Capture the cell that displays the provided text and extract its (X, Y) central coordinate. 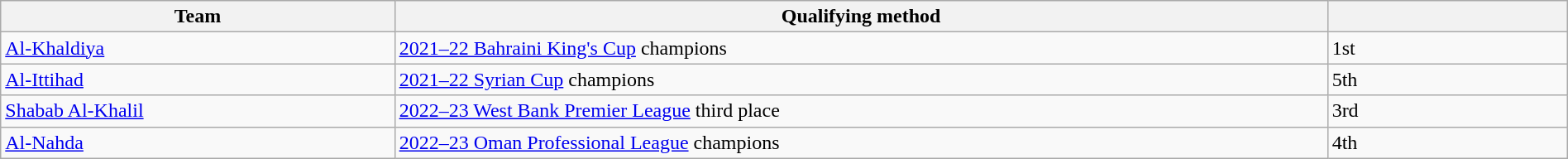
Shabab Al-Khalil (198, 111)
5th (1447, 79)
Qualifying method (861, 17)
Al-Ittihad (198, 79)
2022–23 West Bank Premier League third place (861, 111)
3rd (1447, 111)
1st (1447, 48)
2022–23 Oman Professional League champions (861, 142)
Al-Nahda (198, 142)
4th (1447, 142)
Al-Khaldiya (198, 48)
Team (198, 17)
2021–22 Bahraini King's Cup champions (861, 48)
2021–22 Syrian Cup champions (861, 79)
